Find where the given text appears and provide that cell's center as [X, Y] coordinate. 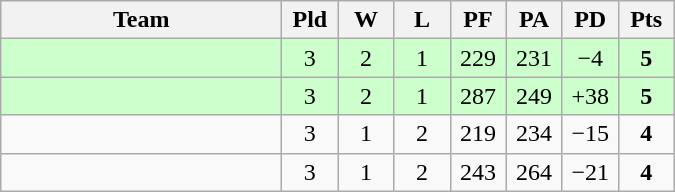
Team [142, 20]
−15 [590, 134]
231 [534, 58]
PA [534, 20]
234 [534, 134]
229 [478, 58]
Pts [646, 20]
219 [478, 134]
−4 [590, 58]
PD [590, 20]
243 [478, 172]
−21 [590, 172]
287 [478, 96]
L [422, 20]
PF [478, 20]
+38 [590, 96]
Pld [310, 20]
264 [534, 172]
249 [534, 96]
W [366, 20]
